For the text-containing cell, return its midpoint in [x, y] coordinate format. 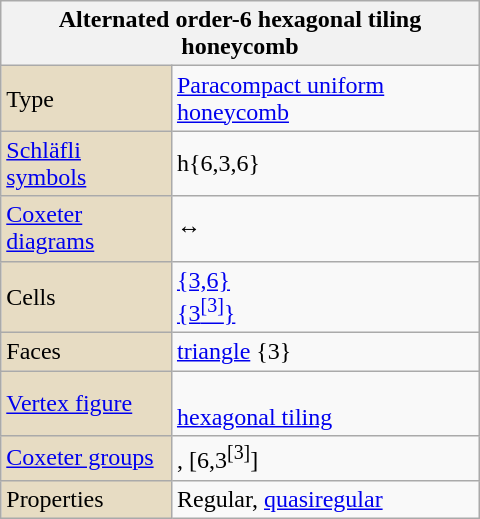
h{6,3,6} [325, 164]
Coxeter diagrams [86, 228]
Paracompact uniform honeycomb [325, 98]
Regular, quasiregular [325, 499]
Vertex figure [86, 404]
Type [86, 98]
Coxeter groups [86, 458]
hexagonal tiling [325, 404]
Faces [86, 352]
Alternated order-6 hexagonal tiling honeycomb [240, 34]
Properties [86, 499]
{3,6} {3[3]} [325, 297]
, [6,3[3]] [325, 458]
Schläfli symbols [86, 164]
triangle {3} [325, 352]
Cells [86, 297]
↔ [325, 228]
